Find where the given text appears and provide that cell's center as (x, y) coordinate. 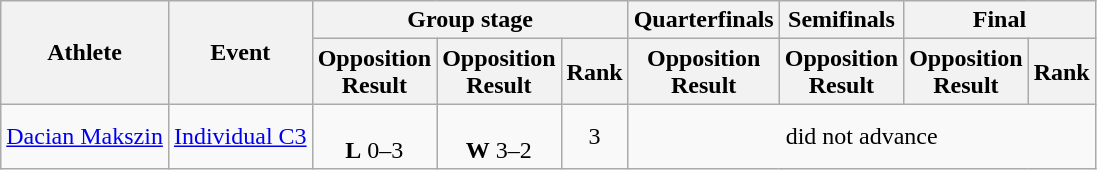
L 0–3 (374, 136)
Event (240, 52)
Semifinals (841, 20)
Athlete (85, 52)
3 (594, 136)
Quarterfinals (704, 20)
Dacian Makszin (85, 136)
W 3–2 (499, 136)
Individual C3 (240, 136)
Final (1000, 20)
did not advance (862, 136)
Group stage (470, 20)
